For the text-containing cell, return its midpoint in [x, y] coordinate format. 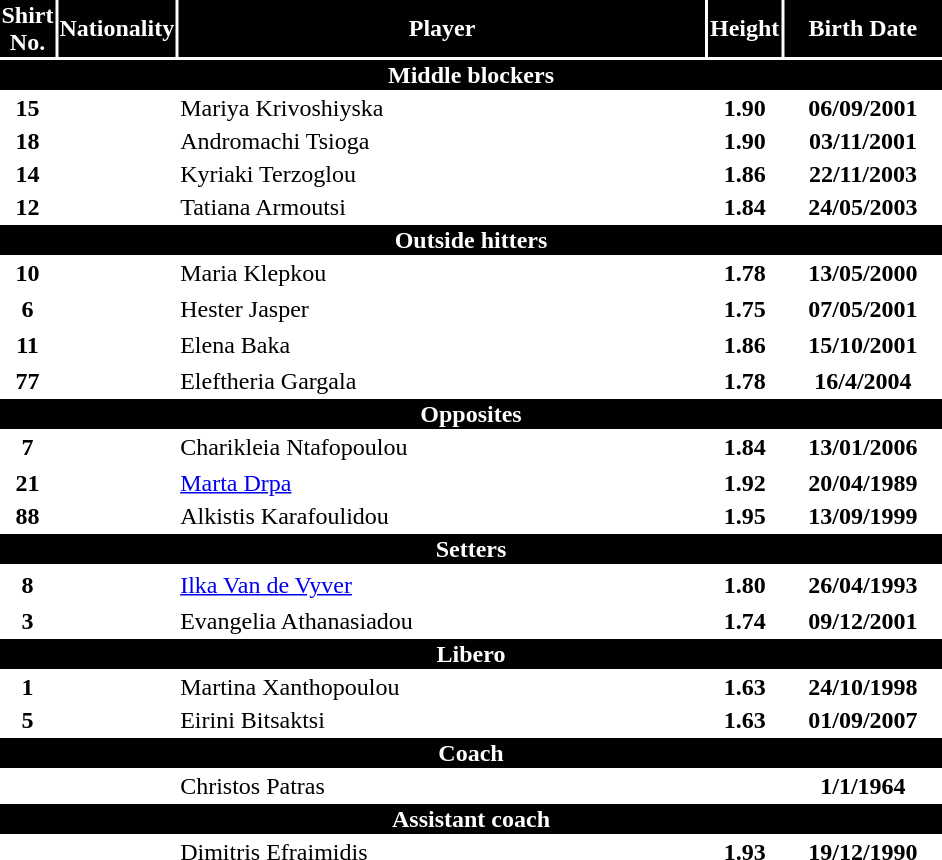
13/09/1999 [863, 516]
07/05/2001 [863, 309]
Evangelia Athanasiadou [442, 621]
Hester Jasper [442, 309]
06/09/2001 [863, 108]
Height [744, 28]
Setters [471, 549]
Charikleia Ntafopoulou [442, 447]
Maria Klepkou [442, 273]
Birth Date [863, 28]
Coach [471, 753]
09/12/2001 [863, 621]
16/4/2004 [863, 381]
Middle blockers [471, 75]
Opposites [471, 414]
13/01/2006 [863, 447]
24/10/1998 [863, 687]
26/04/1993 [863, 585]
1.80 [744, 585]
14 [28, 174]
1.95 [744, 516]
Alkistis Karafoulidou [442, 516]
Outside hitters [471, 240]
01/09/2007 [863, 720]
Eleftheria Gargala [442, 381]
1.75 [744, 309]
15/10/2001 [863, 345]
5 [28, 720]
10 [28, 273]
77 [28, 381]
Libero [471, 654]
12 [28, 207]
1/1/1964 [863, 786]
1.74 [744, 621]
21 [28, 483]
Eirini Bitsaktsi [442, 720]
88 [28, 516]
22/11/2003 [863, 174]
1.92 [744, 483]
11 [28, 345]
Martina Xanthopoulou [442, 687]
1 [28, 687]
3 [28, 621]
7 [28, 447]
Tatiana Armoutsi [442, 207]
Elena Baka [442, 345]
Christos Patras [442, 786]
03/11/2001 [863, 141]
6 [28, 309]
Nationality [117, 28]
Andromachi Tsioga [442, 141]
Marta Drpa [442, 483]
13/05/2000 [863, 273]
18 [28, 141]
15 [28, 108]
Ilka Van de Vyver [442, 585]
Assistant coach [471, 819]
20/04/1989 [863, 483]
Player [442, 28]
24/05/2003 [863, 207]
8 [28, 585]
Shirt No. [28, 28]
Mariya Krivoshiyska [442, 108]
Kyriaki Terzoglou [442, 174]
